Return the (X, Y) coordinate for the center point of the cell that contains the specified text.  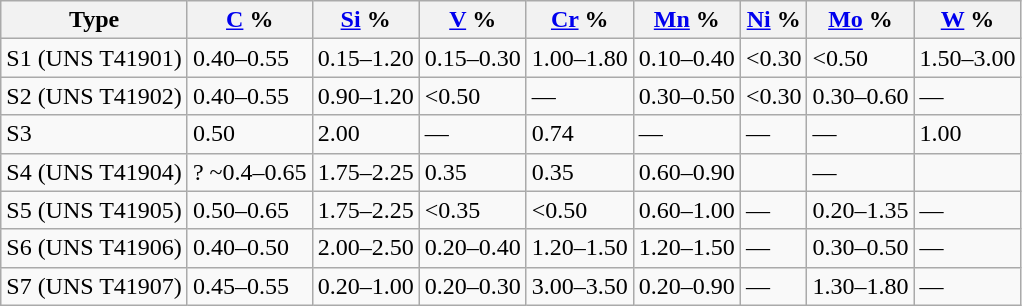
Mo % (860, 20)
W % (968, 20)
S4 (UNS T41904) (94, 172)
0.15–1.20 (366, 58)
0.20–0.40 (472, 248)
Mn % (686, 20)
0.74 (580, 134)
0.60–0.90 (686, 172)
S7 (UNS T41907) (94, 286)
S1 (UNS T41901) (94, 58)
S6 (UNS T41906) (94, 248)
? ~0.4–0.65 (250, 172)
Type (94, 20)
0.20–0.30 (472, 286)
1.30–1.80 (860, 286)
0.30–0.60 (860, 96)
Si % (366, 20)
0.10–0.40 (686, 58)
0.15–0.30 (472, 58)
0.60–1.00 (686, 210)
S3 (94, 134)
0.40–0.50 (250, 248)
C % (250, 20)
1.00 (968, 134)
Ni % (774, 20)
0.20–0.90 (686, 286)
<0.35 (472, 210)
0.20–1.00 (366, 286)
0.90–1.20 (366, 96)
Cr % (580, 20)
S5 (UNS T41905) (94, 210)
1.50–3.00 (968, 58)
2.00–2.50 (366, 248)
S2 (UNS T41902) (94, 96)
V % (472, 20)
0.50–0.65 (250, 210)
0.20–1.35 (860, 210)
3.00–3.50 (580, 286)
0.45–0.55 (250, 286)
1.00–1.80 (580, 58)
0.50 (250, 134)
2.00 (366, 134)
